Output the (X, Y) coordinate of the center of the cell containing the given text.  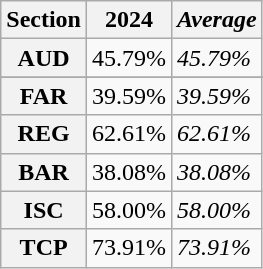
REG (44, 134)
Average (218, 20)
ISC (44, 210)
AUD (44, 58)
2024 (128, 20)
Section (44, 20)
FAR (44, 96)
BAR (44, 172)
TCP (44, 248)
